Extract the [X, Y] coordinate from the center of the cell holding the provided text.  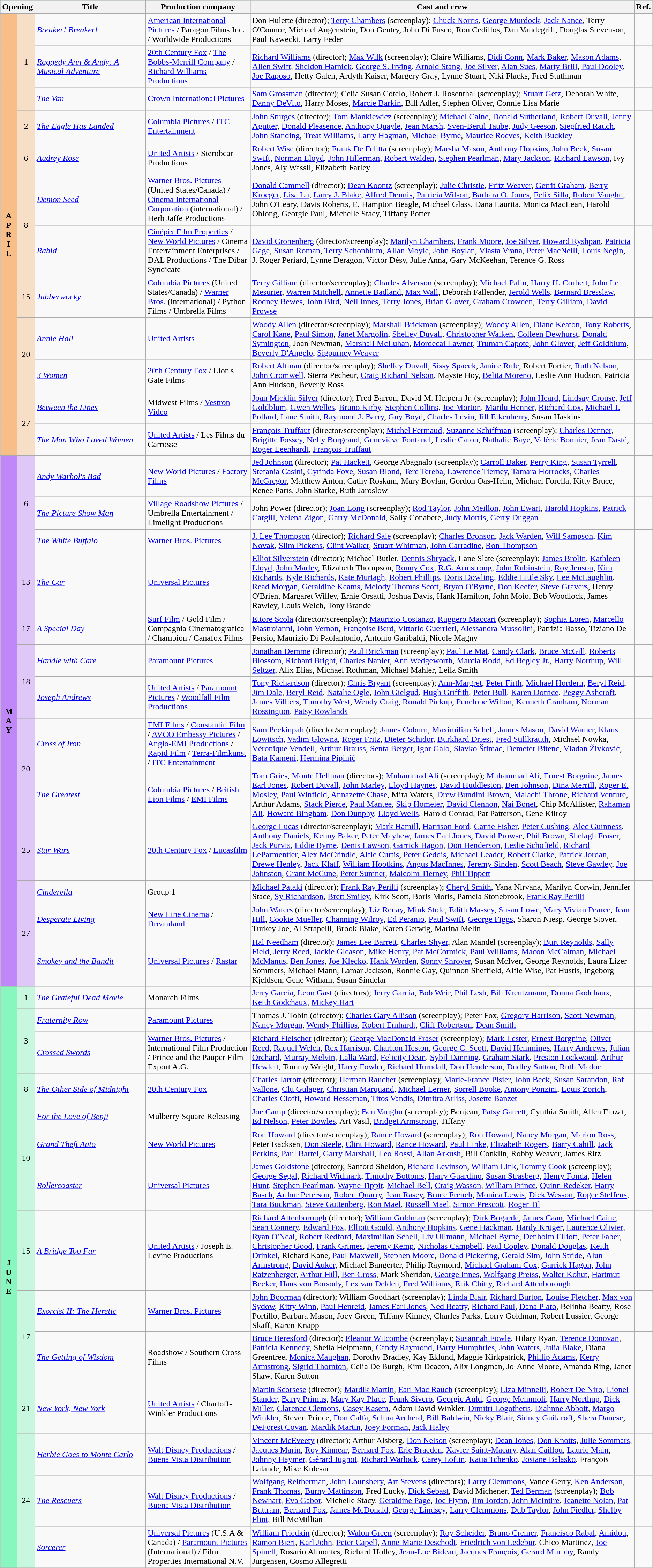
25 [26, 850]
Village Roadshow Pictures / Umbrella Entertainment / Limelight Productions [198, 513]
The Greatest [90, 794]
The Man Who Loved Women [90, 440]
20th Century Fox / The Bobbs-Merrill Company / Richard Williams Productions [198, 66]
Columbia Pictures / ITC Entertainment [198, 126]
Universal Pictures / Rastar [198, 961]
United Artists / Joseph E. Levine Productions [198, 1250]
New York, New York [90, 1408]
Production company [198, 7]
Title [90, 7]
For the Love of Benji [90, 1117]
American International Pictures / Paragon Films Inc. / Worldwide Productions [198, 30]
Breaker! Breaker! [90, 30]
Sorcerer [90, 1547]
The Getting of Wisdom [90, 1357]
2 [26, 126]
A Special Day [90, 628]
A Bridge Too Far [90, 1250]
Rabid [90, 251]
20th Century Fox [198, 1089]
Surf Film / Gold Film / Compagnia Cinematografica / Champion / Canafox Films [198, 628]
18 [26, 681]
Opening [17, 7]
Star Wars [90, 850]
JUNE [9, 1277]
Cross of Iron [90, 744]
Monarch Films [198, 997]
Handle with Care [90, 660]
Herbie Goes to Monte Carlo [90, 1454]
Roadshow / Southern Cross Films [198, 1357]
The Rescuers [90, 1501]
Columbia Pictures / British Lion Films / EMI Films [198, 794]
Cast and crew [442, 7]
Crossed Swords [90, 1052]
United Artists / Les Films du Carrosse [198, 440]
Demon Seed [90, 200]
EMI Films / Constantin Film / AVCO Embassy Pictures / Anglo-EMI Productions / Rapid Film / Terra-Filmkunst / ITC Entertainment [198, 744]
Cinépix Film Properties / New World Pictures / Cinema Entertainment Enterprises / DAL Productions / The Dibar Syndicate [198, 251]
United Artists / Sterobcar Productions [198, 158]
10 [26, 1158]
Desperate Living [90, 919]
The Eagle Has Landed [90, 126]
Group 1 [198, 892]
Crown International Pictures [198, 98]
Ref. [643, 7]
Raggedy Ann & Andy: A Musical Adventure [90, 66]
Smokey and the Bandit [90, 961]
20th Century Fox / Lucasfilm [198, 850]
The Car [90, 582]
Exorcist II: The Heretic [90, 1311]
Warner Bros. Pictures / International Film Production / Prince and the Pauper Film Export A.G. [198, 1052]
3 Women [90, 375]
24 [26, 1501]
Midwest Films / Vestron Video [198, 407]
Grand Theft Auto [90, 1144]
New World Pictures [198, 1144]
United Artists [198, 338]
Universal Pictures (U.S.A & Canada) / Paramount Pictures (International) / Film Properties International N.V. [198, 1547]
The Other Side of Midnight [90, 1089]
20th Century Fox / Lion's Gate Films [198, 375]
21 [26, 1408]
MAY [9, 721]
Jerry Garcia, Leon Gast (directors); Jerry Garcia, Bob Weir, Phil Lesh, Bill Kreutzmann, Donna Godchaux, Keith Godchaux, Mickey Hart [442, 997]
The Picture Show Man [90, 513]
Fraternity Row [90, 1020]
Warner Bros. Pictures (United States/Canada) / Cinema International Corporation (international) / Herb Jaffe Productions [198, 200]
United Artists / Chartoff-Winkler Productions [198, 1408]
Cinderella [90, 892]
United Artists / Paramount Pictures / Woodfall Film Productions [198, 697]
Columbia Pictures (United States/Canada) / Warner Bros. (international) / Python Films / Umbrella Films [198, 297]
APRIL [9, 234]
Mulberry Square Releasing [198, 1117]
Andy Warhol's Bad [90, 477]
3 [26, 1041]
New Line Cinema / Dreamland [198, 919]
The White Buffalo [90, 541]
Jabberwocky [90, 297]
Audrey Rose [90, 158]
The Grateful Dead Movie [90, 997]
13 [26, 582]
The Van [90, 98]
Joseph Andrews [90, 697]
Between the Lines [90, 407]
Rollercoaster [90, 1186]
Annie Hall [90, 338]
New World Pictures / Factory Films [198, 477]
